Find where the given text appears and provide that cell's center as [X, Y] coordinate. 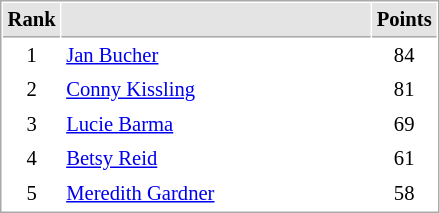
Rank [32, 20]
Lucie Barma [216, 124]
4 [32, 158]
58 [404, 194]
2 [32, 90]
Betsy Reid [216, 158]
84 [404, 56]
61 [404, 158]
81 [404, 90]
Meredith Gardner [216, 194]
5 [32, 194]
Points [404, 20]
Conny Kissling [216, 90]
1 [32, 56]
3 [32, 124]
Jan Bucher [216, 56]
69 [404, 124]
